Search for the cell housing the specified text and yield its (x, y) center coordinate. 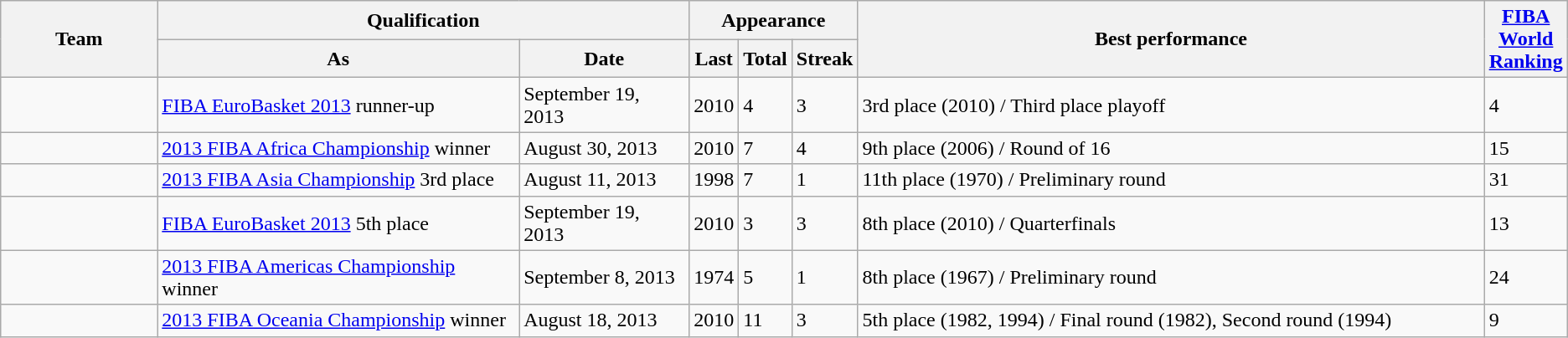
2013 FIBA Africa Championship winner (338, 148)
3rd place (2010) / Third place playoff (1171, 105)
31 (1526, 180)
8th place (2010) / Quarterfinals (1171, 223)
9 (1526, 320)
Team (79, 39)
September 8, 2013 (605, 278)
FIBA EuroBasket 2013 5th place (338, 223)
2013 FIBA Americas Championship winner (338, 278)
2013 FIBA Asia Championship 3rd place (338, 180)
5 (766, 278)
2013 FIBA Oceania Championship winner (338, 320)
13 (1526, 223)
Date (605, 59)
24 (1526, 278)
FIBA World Ranking (1526, 39)
Qualification (424, 20)
11th place (1970) / Preliminary round (1171, 180)
As (338, 59)
August 18, 2013 (605, 320)
Appearance (774, 20)
Best performance (1171, 39)
August 30, 2013 (605, 148)
FIBA EuroBasket 2013 runner-up (338, 105)
Total (766, 59)
Streak (824, 59)
August 11, 2013 (605, 180)
15 (1526, 148)
11 (766, 320)
Last (714, 59)
8th place (1967) / Preliminary round (1171, 278)
5th place (1982, 1994) / Final round (1982), Second round (1994) (1171, 320)
9th place (2006) / Round of 16 (1171, 148)
1974 (714, 278)
1998 (714, 180)
